Output the (X, Y) coordinate of the center of the cell containing the given text.  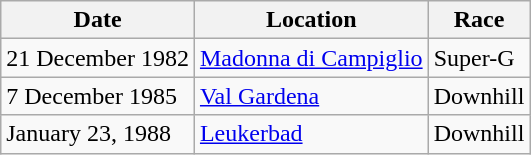
January 23, 1988 (98, 134)
Race (479, 20)
21 December 1982 (98, 58)
Super-G (479, 58)
Madonna di Campiglio (311, 58)
Location (311, 20)
Leukerbad (311, 134)
Date (98, 20)
Val Gardena (311, 96)
7 December 1985 (98, 96)
